Find where the given text appears and provide that cell's center as (X, Y) coordinate. 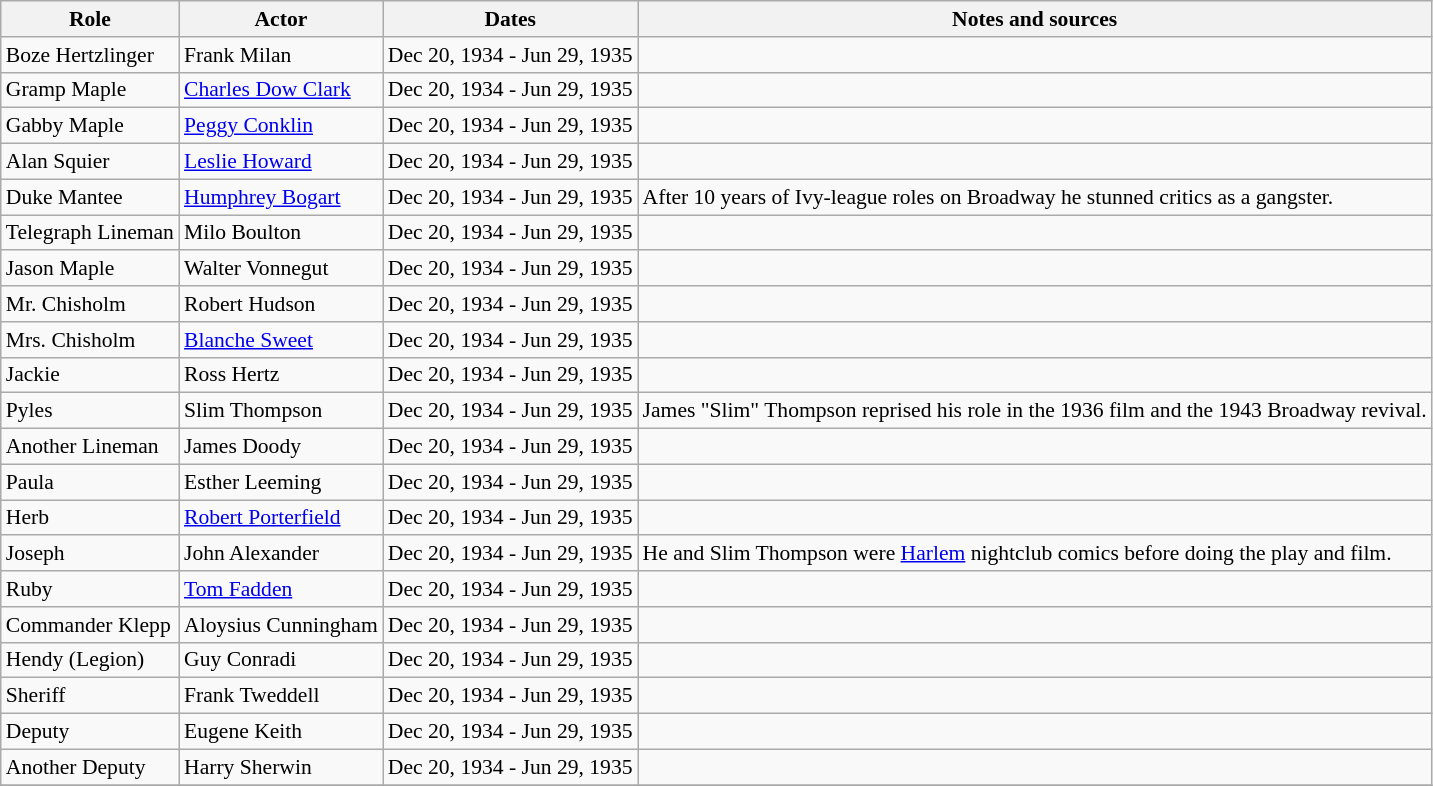
Walter Vonnegut (281, 269)
Ross Hertz (281, 375)
John Alexander (281, 554)
Dates (510, 19)
Duke Mantee (90, 197)
Sheriff (90, 696)
Herb (90, 518)
Harry Sherwin (281, 767)
Tom Fadden (281, 589)
Ruby (90, 589)
Robert Porterfield (281, 518)
Alan Squier (90, 162)
Role (90, 19)
Mrs. Chisholm (90, 340)
Joseph (90, 554)
Deputy (90, 732)
Telegraph Lineman (90, 233)
James Doody (281, 447)
Esther Leeming (281, 482)
Mr. Chisholm (90, 304)
Gabby Maple (90, 126)
Hendy (Legion) (90, 660)
Milo Boulton (281, 233)
Blanche Sweet (281, 340)
Notes and sources (1035, 19)
Another Deputy (90, 767)
Eugene Keith (281, 732)
Frank Milan (281, 55)
Boze Hertzlinger (90, 55)
Pyles (90, 411)
Charles Dow Clark (281, 90)
Leslie Howard (281, 162)
Peggy Conklin (281, 126)
Robert Hudson (281, 304)
Aloysius Cunningham (281, 625)
Jackie (90, 375)
Actor (281, 19)
Paula (90, 482)
Gramp Maple (90, 90)
Humphrey Bogart (281, 197)
Jason Maple (90, 269)
He and Slim Thompson were Harlem nightclub comics before doing the play and film. (1035, 554)
Frank Tweddell (281, 696)
Slim Thompson (281, 411)
After 10 years of Ivy-league roles on Broadway he stunned critics as a gangster. (1035, 197)
Another Lineman (90, 447)
Guy Conradi (281, 660)
James "Slim" Thompson reprised his role in the 1936 film and the 1943 Broadway revival. (1035, 411)
Commander Klepp (90, 625)
